Extract the [X, Y] coordinate from the center of the cell holding the provided text.  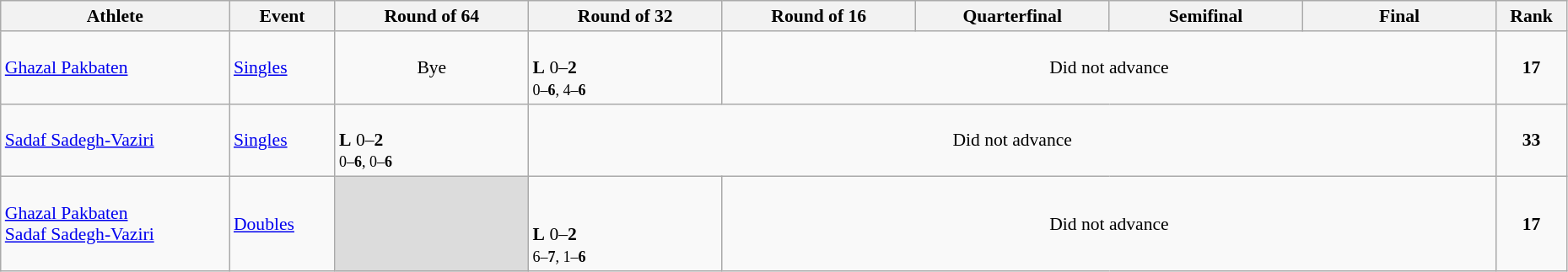
L 0–20–6, 0–6 [432, 140]
Final [1398, 16]
L 0–26–7, 1–6 [626, 224]
Round of 64 [432, 16]
Athlete [115, 16]
33 [1532, 140]
Event [282, 16]
Quarterfinal [1012, 16]
Bye [432, 67]
Ghazal PakbatenSadaf Sadegh-Vaziri [115, 224]
Round of 16 [818, 16]
Ghazal Pakbaten [115, 67]
Doubles [282, 224]
L 0–20–6, 4–6 [626, 67]
Semifinal [1206, 16]
Round of 32 [626, 16]
Rank [1532, 16]
Sadaf Sadegh-Vaziri [115, 140]
